Locate the cell with the specified text and output its [x, y] center coordinate. 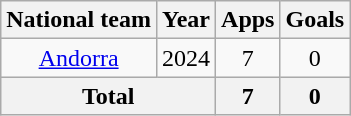
Total [108, 96]
Andorra [79, 58]
Apps [248, 20]
2024 [186, 58]
National team [79, 20]
Year [186, 20]
Goals [315, 20]
